Output the [X, Y] coordinate of the center of the cell containing the given text.  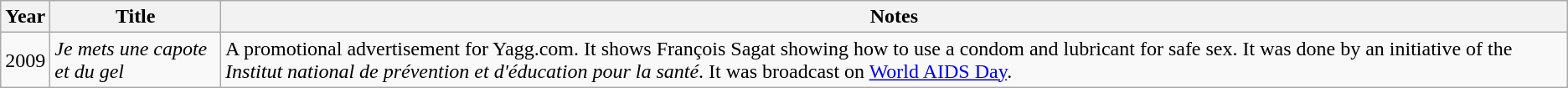
Title [136, 17]
Year [25, 17]
Je mets une capote et du gel [136, 60]
Notes [895, 17]
2009 [25, 60]
